Locate the cell with the specified text and output its (X, Y) center coordinate. 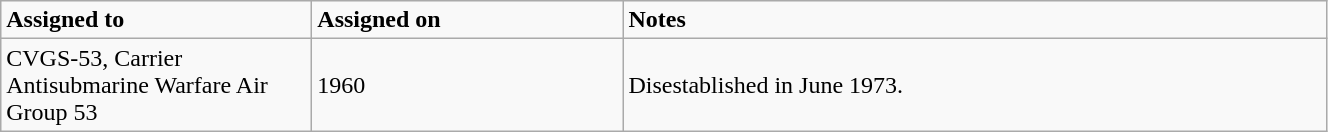
Disestablished in June 1973. (975, 85)
Assigned to (156, 20)
CVGS-53, Carrier Antisubmarine Warfare Air Group 53 (156, 85)
Notes (975, 20)
1960 (468, 85)
Assigned on (468, 20)
